Detect which cell encompasses the target text, then output its [x, y] center coordinate. 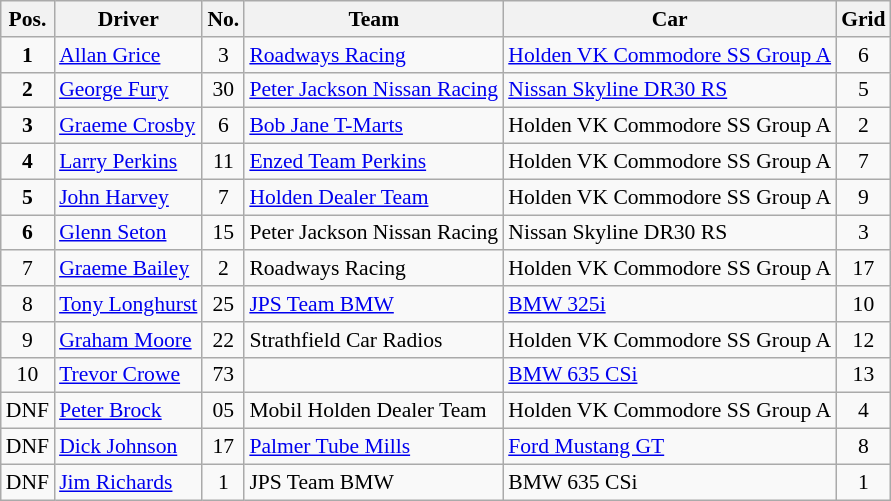
Peter Brock [128, 411]
Holden Dealer Team [374, 197]
Bob Jane T-Marts [374, 126]
Ford Mustang GT [670, 447]
Graeme Bailey [128, 269]
Driver [128, 19]
Mobil Holden Dealer Team [374, 411]
John Harvey [128, 197]
George Fury [128, 90]
25 [223, 304]
11 [223, 162]
Tony Longhurst [128, 304]
Trevor Crowe [128, 375]
30 [223, 90]
Larry Perkins [128, 162]
Glenn Seton [128, 233]
15 [223, 233]
Enzed Team Perkins [374, 162]
Graham Moore [128, 340]
12 [864, 340]
22 [223, 340]
Jim Richards [128, 482]
73 [223, 375]
13 [864, 375]
Palmer Tube Mills [374, 447]
Car [670, 19]
Graeme Crosby [128, 126]
Allan Grice [128, 55]
Strathfield Car Radios [374, 340]
05 [223, 411]
Pos. [28, 19]
Team [374, 19]
Grid [864, 19]
No. [223, 19]
BMW 325i [670, 304]
Dick Johnson [128, 447]
